Extract the (x, y) coordinate from the center of the cell holding the provided text.  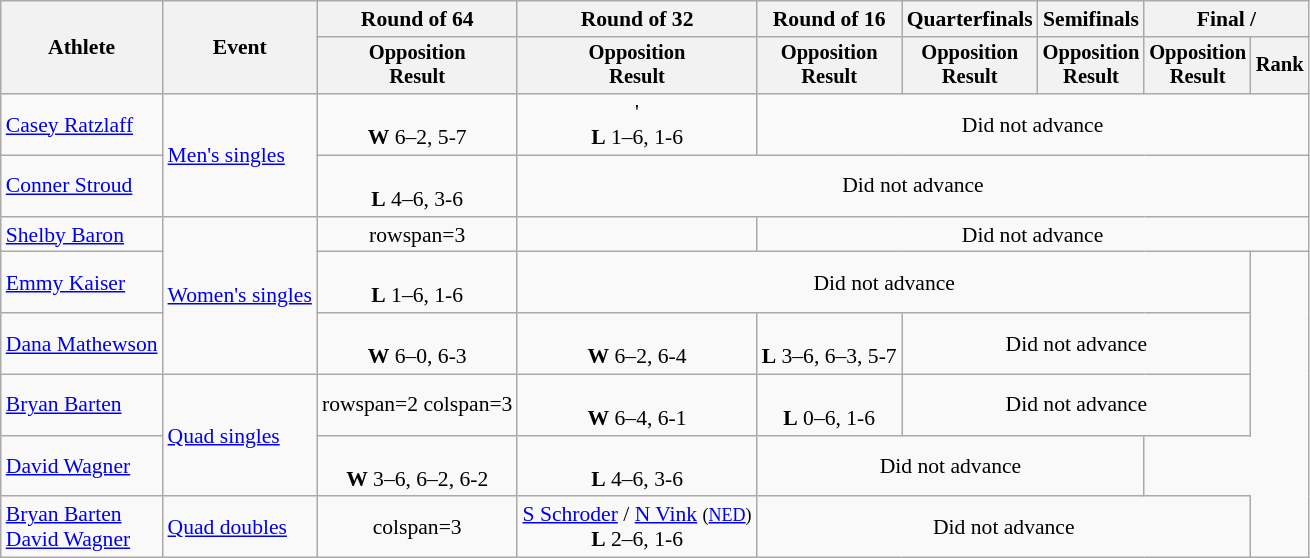
David Wagner (82, 466)
S Schroder / N Vink (NED) L 2–6, 1-6 (636, 528)
Event (240, 48)
rowspan=2 colspan=3 (418, 406)
rowspan=3 (418, 235)
W 6–4, 6-1 (636, 406)
Rank (1280, 66)
Quad doubles (240, 528)
Conner Stroud (82, 186)
Round of 32 (636, 19)
L 0–6, 1-6 (830, 406)
Shelby Baron (82, 235)
L 1–6, 1-6 (418, 282)
Semifinals (1092, 19)
Casey Ratzlaff (82, 124)
Athlete (82, 48)
Bryan BartenDavid Wagner (82, 528)
Round of 16 (830, 19)
Round of 64 (418, 19)
Emmy Kaiser (82, 282)
L 3–6, 6–3, 5-7 (830, 344)
Quad singles (240, 436)
W 6–0, 6-3 (418, 344)
Women's singles (240, 296)
Dana Mathewson (82, 344)
Bryan Barten (82, 406)
W 3–6, 6–2, 6-2 (418, 466)
Men's singles (240, 155)
' L 1–6, 1-6 (636, 124)
W 6–2, 5-7 (418, 124)
colspan=3 (418, 528)
Quarterfinals (970, 19)
W 6–2, 6-4 (636, 344)
Final / (1226, 19)
